Pinpoint the cell where the given text exists, returning its [x, y] midpoint coordinate. 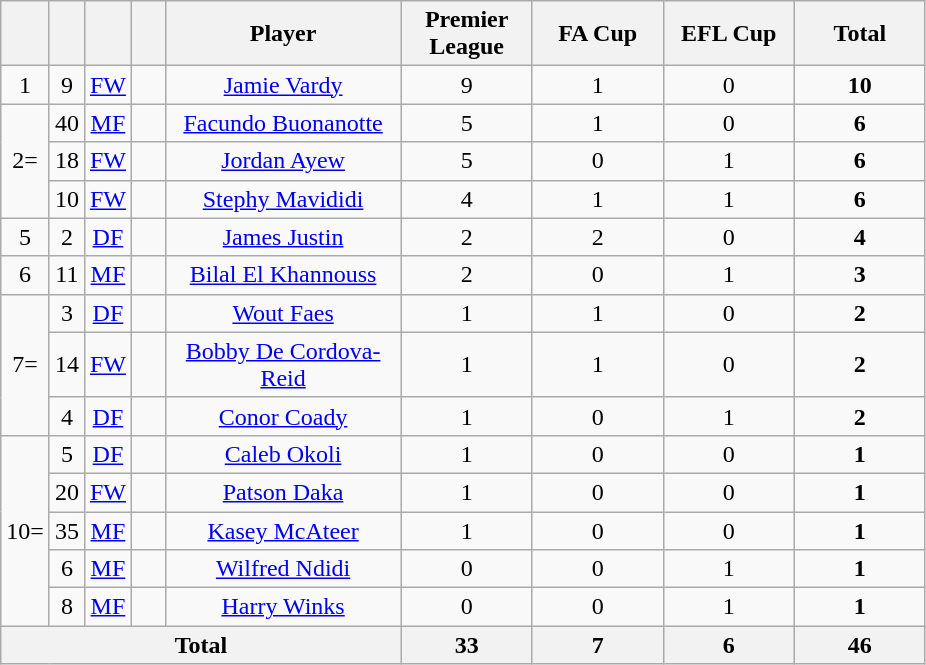
35 [66, 531]
EFL Cup [728, 34]
James Justin [283, 237]
Kasey McAteer [283, 531]
7 [598, 645]
Premier League [466, 34]
46 [860, 645]
Harry Winks [283, 607]
14 [66, 364]
10= [26, 530]
Conor Coady [283, 416]
Wilfred Ndidi [283, 569]
11 [66, 275]
Patson Daka [283, 492]
Jordan Ayew [283, 161]
40 [66, 123]
8 [66, 607]
Wout Faes [283, 313]
18 [66, 161]
Facundo Buonanotte [283, 123]
7= [26, 364]
2= [26, 161]
20 [66, 492]
Bobby De Cordova-Reid [283, 364]
33 [466, 645]
FA Cup [598, 34]
Jamie Vardy [283, 85]
Player [283, 34]
Stephy Mavididi [283, 199]
Bilal El Khannouss [283, 275]
Caleb Okoli [283, 454]
